Pinpoint the cell where the given text exists, returning its [x, y] midpoint coordinate. 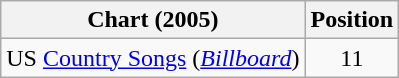
Chart (2005) [153, 20]
US Country Songs (Billboard) [153, 58]
Position [352, 20]
11 [352, 58]
